For the text-containing cell, return its midpoint in [X, Y] coordinate format. 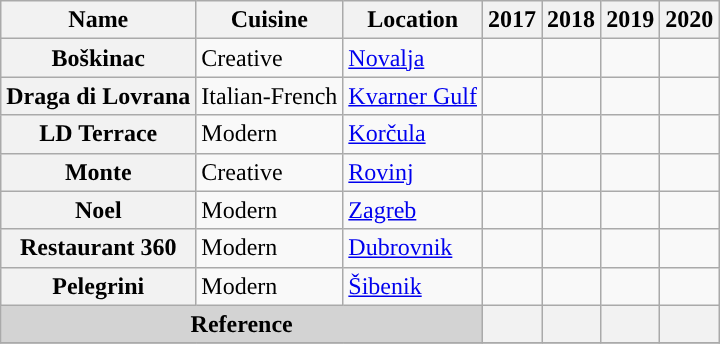
Zagreb [413, 210]
2018 [572, 20]
2020 [690, 20]
2019 [630, 20]
Dubrovnik [413, 248]
Korčula [413, 134]
Cuisine [270, 20]
Name [98, 20]
Restaurant 360 [98, 248]
LD Terrace [98, 134]
Pelegrini [98, 286]
Location [413, 20]
Rovinj [413, 172]
Italian-French [270, 96]
Noel [98, 210]
Monte [98, 172]
Šibenik [413, 286]
Novalja [413, 58]
Draga di Lovrana [98, 96]
2017 [512, 20]
Kvarner Gulf [413, 96]
Reference [242, 324]
Boškinac [98, 58]
